Scan for the cell matching the given text and deliver its (X, Y) coordinate at center. 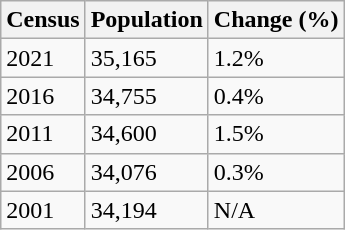
0.4% (276, 96)
0.3% (276, 172)
34,600 (146, 134)
2001 (43, 210)
N/A (276, 210)
Change (%) (276, 20)
1.5% (276, 134)
34,076 (146, 172)
2011 (43, 134)
2006 (43, 172)
34,755 (146, 96)
35,165 (146, 58)
2016 (43, 96)
2021 (43, 58)
Census (43, 20)
34,194 (146, 210)
1.2% (276, 58)
Population (146, 20)
